Capture the cell that displays the provided text and extract its [x, y] central coordinate. 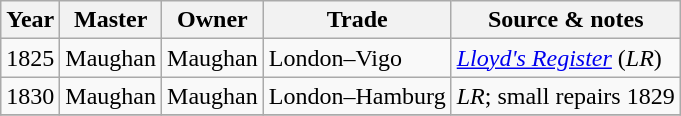
Master [111, 20]
1830 [30, 96]
LR; small repairs 1829 [566, 96]
Owner [213, 20]
Year [30, 20]
London–Vigo [357, 58]
Trade [357, 20]
London–Hamburg [357, 96]
Lloyd's Register (LR) [566, 58]
1825 [30, 58]
Source & notes [566, 20]
